Capture the cell that displays the provided text and extract its [X, Y] central coordinate. 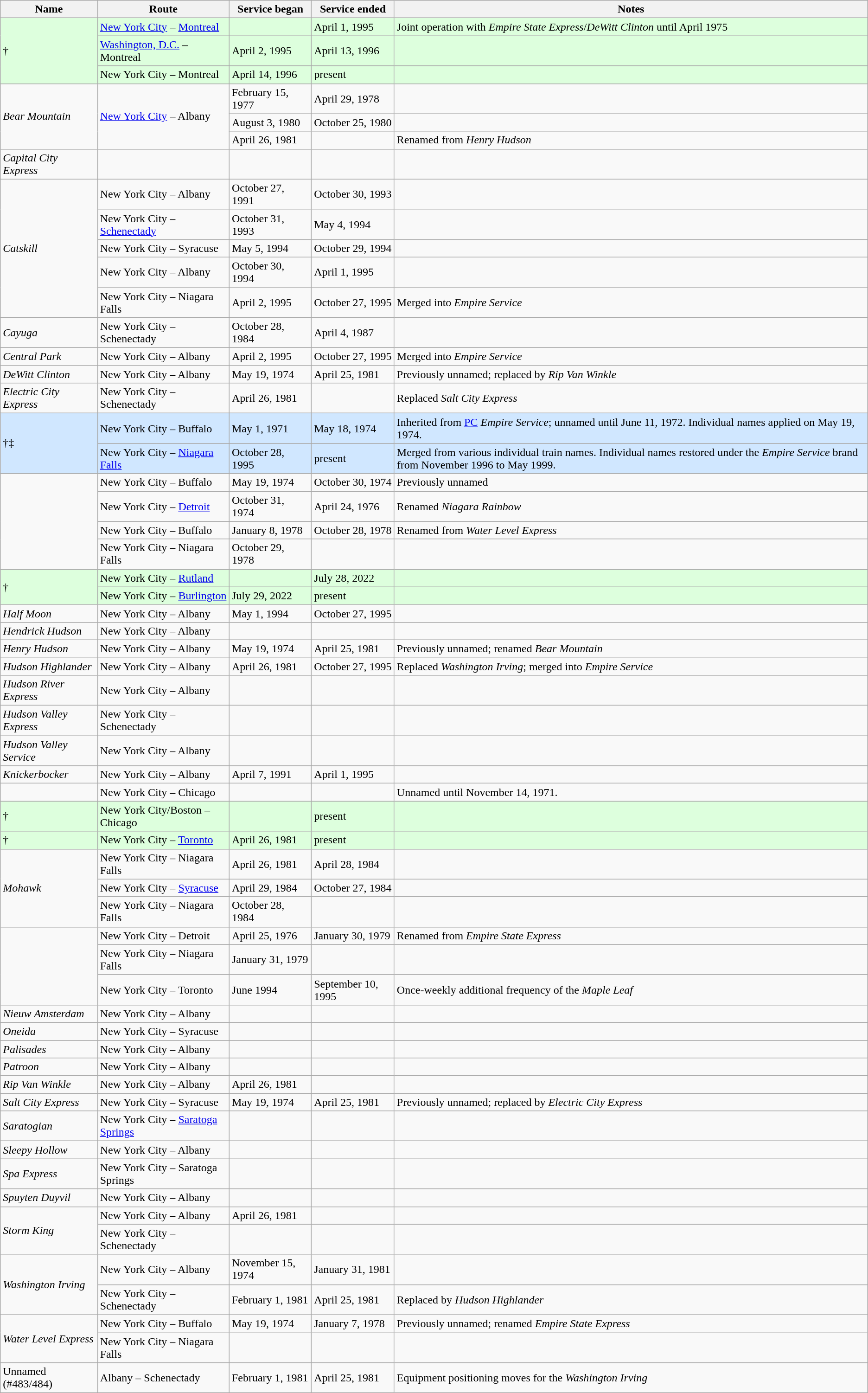
Previously unnamed; replaced by Rip Van Winkle [631, 374]
May 4, 1994 [353, 225]
Rip Van Winkle [49, 1085]
Renamed Niagara Rainbow [631, 507]
Hudson River Express [49, 690]
Patroon [49, 1067]
April 4, 1987 [353, 333]
April 7, 1991 [270, 775]
April 25, 1976 [270, 936]
Hendrick Hudson [49, 631]
New York City/Boston – Chicago [163, 816]
October 27, 1984 [353, 888]
Renamed from Water Level Express [631, 530]
Route [163, 9]
November 15, 1974 [270, 1269]
Washington, D.C. – Montreal [163, 51]
Unnamed until November 14, 1971. [631, 792]
†‡ [49, 443]
October 29, 1978 [270, 554]
Storm King [49, 1230]
October 28, 1978 [353, 530]
Knickerbocker [49, 775]
Joint operation with Empire State Express/DeWitt Clinton until April 1975 [631, 27]
October 31, 1974 [270, 507]
April 28, 1984 [353, 864]
Salt City Express [49, 1102]
May 1, 1971 [270, 429]
Once-weekly additional frequency of the Maple Leaf [631, 990]
September 10, 1995 [353, 990]
August 3, 1980 [270, 122]
Service ended [353, 9]
Renamed from Henry Hudson [631, 140]
Sleepy Hollow [49, 1150]
Cayuga [49, 333]
October 30, 1994 [270, 272]
Hudson Highlander [49, 667]
January 7, 1978 [353, 1323]
Washington Irving [49, 1284]
Replaced Washington Irving; merged into Empire Service [631, 667]
May 1, 1994 [270, 613]
May 18, 1974 [353, 429]
October 25, 1980 [353, 122]
October 29, 1994 [353, 248]
July 28, 2022 [353, 578]
Capital City Express [49, 164]
April 29, 1978 [353, 98]
January 30, 1979 [353, 936]
April 14, 1996 [270, 75]
Renamed from Empire State Express [631, 936]
Palisades [49, 1049]
Replaced by Hudson Highlander [631, 1300]
January 8, 1978 [270, 530]
Half Moon [49, 613]
Replaced Salt City Express [631, 398]
June 1994 [270, 990]
Nieuw Amsterdam [49, 1014]
Central Park [49, 357]
Previously unnamed [631, 482]
Oneida [49, 1031]
Water Level Express [49, 1339]
October 31, 1993 [270, 225]
Henry Hudson [49, 648]
New York City – Burlington [163, 596]
New York City – Chicago [163, 792]
Saratogian [49, 1126]
Hudson Valley Service [49, 751]
Inherited from PC Empire Service; unnamed until June 11, 1972. Individual names applied on May 19, 1974. [631, 429]
New York City – Rutland [163, 578]
Name [49, 9]
May 5, 1994 [270, 248]
April 24, 1976 [353, 507]
April 13, 1996 [353, 51]
April 29, 1984 [270, 888]
Previously unnamed; replaced by Electric City Express [631, 1102]
Electric City Express [49, 398]
October 27, 1991 [270, 194]
October 30, 1993 [353, 194]
Bear Mountain [49, 116]
February 15, 1977 [270, 98]
Spuyten Duyvil [49, 1198]
Previously unnamed; renamed Bear Mountain [631, 648]
July 29, 2022 [270, 596]
Unnamed (#483/484) [49, 1378]
Albany – Schenectady [163, 1378]
Previously unnamed; renamed Empire State Express [631, 1323]
Service began [270, 9]
January 31, 1981 [353, 1269]
Spa Express [49, 1174]
Hudson Valley Express [49, 721]
January 31, 1979 [270, 959]
October 28, 1995 [270, 458]
Mohawk [49, 888]
October 30, 1974 [353, 482]
Equipment positioning moves for the Washington Irving [631, 1378]
DeWitt Clinton [49, 374]
Catskill [49, 248]
Notes [631, 9]
Merged from various individual train names. Individual names restored under the Empire Service brand from November 1996 to May 1999. [631, 458]
